Return the (X, Y) coordinate for the center point of the cell that contains the specified text.  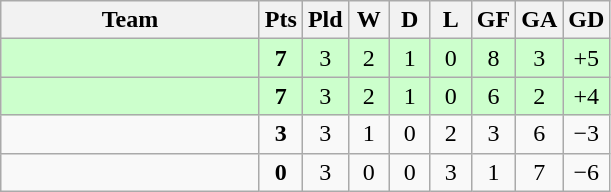
Pts (280, 20)
GF (493, 20)
L (450, 20)
D (410, 20)
−6 (586, 172)
GA (540, 20)
GD (586, 20)
8 (493, 58)
+4 (586, 96)
−3 (586, 134)
W (368, 20)
Team (130, 20)
Pld (325, 20)
+5 (586, 58)
